For the text-containing cell, return its midpoint in [X, Y] coordinate format. 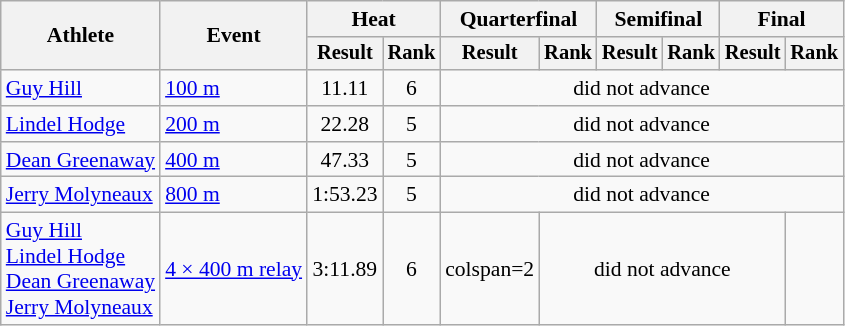
Quarterfinal [518, 19]
Final [782, 19]
Lindel Hodge [80, 124]
Athlete [80, 36]
11.11 [344, 88]
22.28 [344, 124]
colspan=2 [490, 269]
200 m [234, 124]
Guy Hill [80, 88]
Dean Greenaway [80, 160]
400 m [234, 160]
3:11.89 [344, 269]
4 × 400 m relay [234, 269]
47.33 [344, 160]
Guy HillLindel HodgeDean GreenawayJerry Molyneaux [80, 269]
800 m [234, 195]
Heat [374, 19]
1:53.23 [344, 195]
Jerry Molyneaux [80, 195]
Event [234, 36]
100 m [234, 88]
Semifinal [658, 19]
